Output the [X, Y] coordinate of the center of the cell containing the given text.  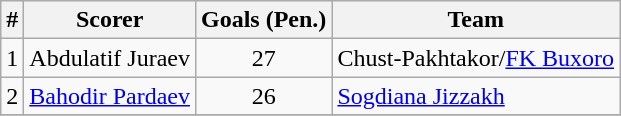
Goals (Pen.) [263, 20]
Bahodir Pardaev [110, 96]
2 [12, 96]
27 [263, 58]
# [12, 20]
Scorer [110, 20]
26 [263, 96]
Team [476, 20]
Chust-Pakhtakor/FK Buxoro [476, 58]
Sogdiana Jizzakh [476, 96]
1 [12, 58]
Abdulatif Juraev [110, 58]
